Return (X, Y) of the center of cell containing provided text 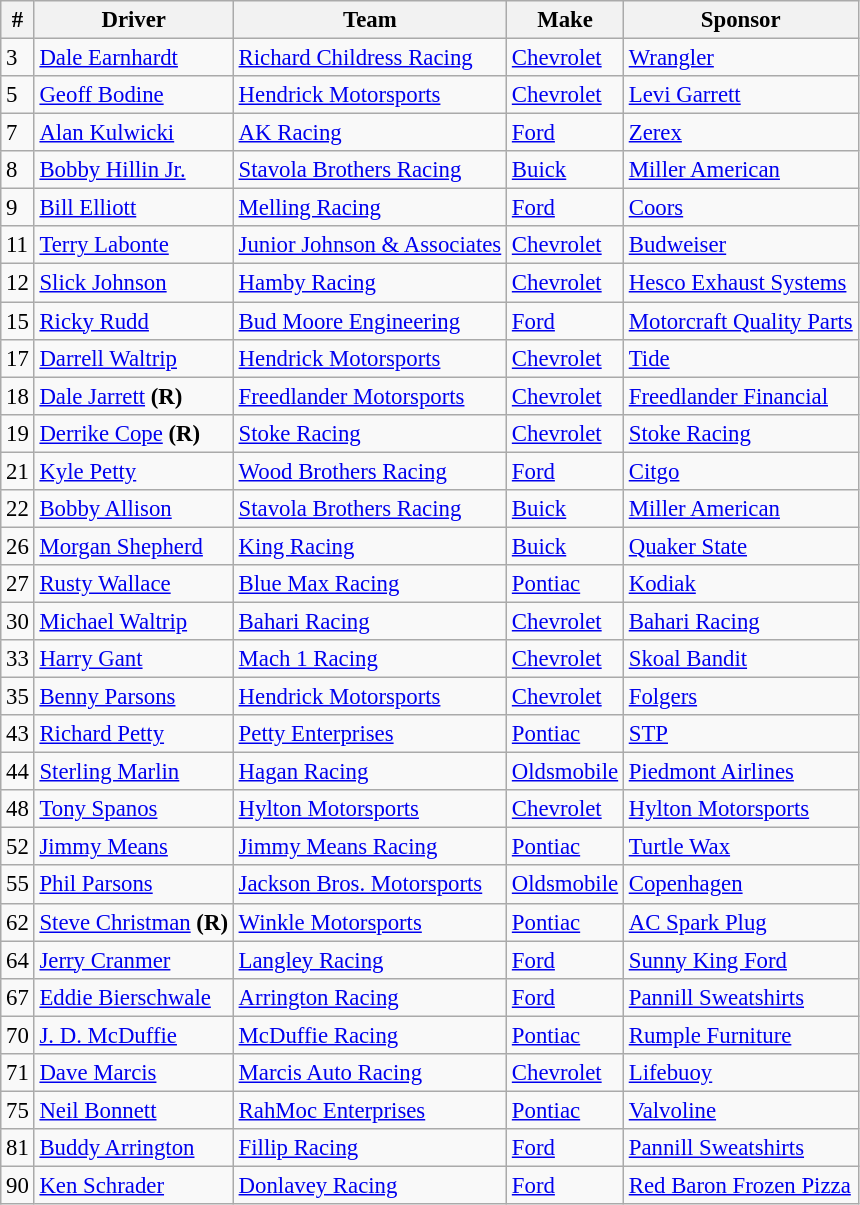
Tide (740, 358)
5 (18, 95)
Bill Elliott (134, 208)
22 (18, 509)
Benny Parsons (134, 697)
70 (18, 1035)
Quaker State (740, 546)
Make (566, 20)
STP (740, 734)
Zerex (740, 133)
Red Baron Frozen Pizza (740, 1185)
52 (18, 847)
Motorcraft Quality Parts (740, 321)
8 (18, 170)
Ken Schrader (134, 1185)
75 (18, 1110)
9 (18, 208)
J. D. McDuffie (134, 1035)
55 (18, 885)
Turtle Wax (740, 847)
Jimmy Means (134, 847)
Copenhagen (740, 885)
26 (18, 546)
Blue Max Racing (370, 584)
AC Spark Plug (740, 922)
Junior Johnson & Associates (370, 245)
King Racing (370, 546)
Tony Spanos (134, 809)
Skoal Bandit (740, 659)
AK Racing (370, 133)
Slick Johnson (134, 283)
Dave Marcis (134, 1073)
Hamby Racing (370, 283)
Arrington Racing (370, 997)
Citgo (740, 471)
Winkle Motorsports (370, 922)
43 (18, 734)
Rumple Furniture (740, 1035)
Buddy Arrington (134, 1148)
30 (18, 621)
15 (18, 321)
# (18, 20)
Darrell Waltrip (134, 358)
Budweiser (740, 245)
Valvoline (740, 1110)
33 (18, 659)
Neil Bonnett (134, 1110)
RahMoc Enterprises (370, 1110)
27 (18, 584)
Morgan Shepherd (134, 546)
3 (18, 58)
44 (18, 772)
Sponsor (740, 20)
64 (18, 960)
Sunny King Ford (740, 960)
Langley Racing (370, 960)
Bobby Allison (134, 509)
Wrangler (740, 58)
48 (18, 809)
Piedmont Airlines (740, 772)
18 (18, 396)
7 (18, 133)
71 (18, 1073)
Harry Gant (134, 659)
Terry Labonte (134, 245)
67 (18, 997)
12 (18, 283)
Fillip Racing (370, 1148)
Jerry Cranmer (134, 960)
Hesco Exhaust Systems (740, 283)
90 (18, 1185)
Mach 1 Racing (370, 659)
21 (18, 471)
Levi Garrett (740, 95)
Driver (134, 20)
17 (18, 358)
Jackson Bros. Motorsports (370, 885)
Coors (740, 208)
Jimmy Means Racing (370, 847)
Steve Christman (R) (134, 922)
Richard Petty (134, 734)
Dale Jarrett (R) (134, 396)
Bobby Hillin Jr. (134, 170)
Freedlander Financial (740, 396)
81 (18, 1148)
Donlavey Racing (370, 1185)
Dale Earnhardt (134, 58)
Folgers (740, 697)
Kyle Petty (134, 471)
Kodiak (740, 584)
Derrike Cope (R) (134, 433)
Team (370, 20)
Ricky Rudd (134, 321)
35 (18, 697)
Marcis Auto Racing (370, 1073)
Sterling Marlin (134, 772)
Bud Moore Engineering (370, 321)
Michael Waltrip (134, 621)
62 (18, 922)
11 (18, 245)
Hagan Racing (370, 772)
Alan Kulwicki (134, 133)
Rusty Wallace (134, 584)
Melling Racing (370, 208)
Geoff Bodine (134, 95)
19 (18, 433)
Petty Enterprises (370, 734)
Lifebuoy (740, 1073)
Freedlander Motorsports (370, 396)
McDuffie Racing (370, 1035)
Phil Parsons (134, 885)
Wood Brothers Racing (370, 471)
Richard Childress Racing (370, 58)
Eddie Bierschwale (134, 997)
